Detect which cell encompasses the target text, then output its [x, y] center coordinate. 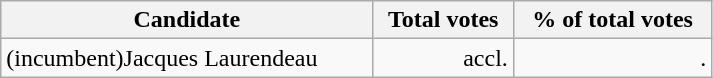
Candidate [187, 20]
(incumbent)Jacques Laurendeau [187, 58]
accl. [443, 58]
Total votes [443, 20]
% of total votes [612, 20]
. [612, 58]
